Find where the given text appears and provide that cell's center as [x, y] coordinate. 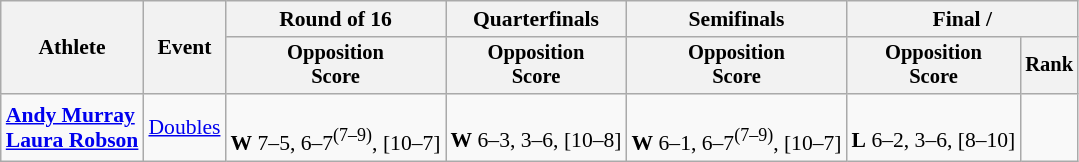
Rank [1049, 66]
Andy MurrayLaura Robson [72, 128]
Semifinals [737, 19]
Athlete [72, 48]
W 6–1, 6–7(7–9), [10–7] [737, 128]
L 6–2, 3–6, [8–10] [934, 128]
Event [184, 48]
Final / [962, 19]
Doubles [184, 128]
W 6–3, 3–6, [10–8] [536, 128]
Round of 16 [336, 19]
W 7–5, 6–7(7–9), [10–7] [336, 128]
Quarterfinals [536, 19]
